From the cell containing the given text, extract its center point as (x, y) coordinate. 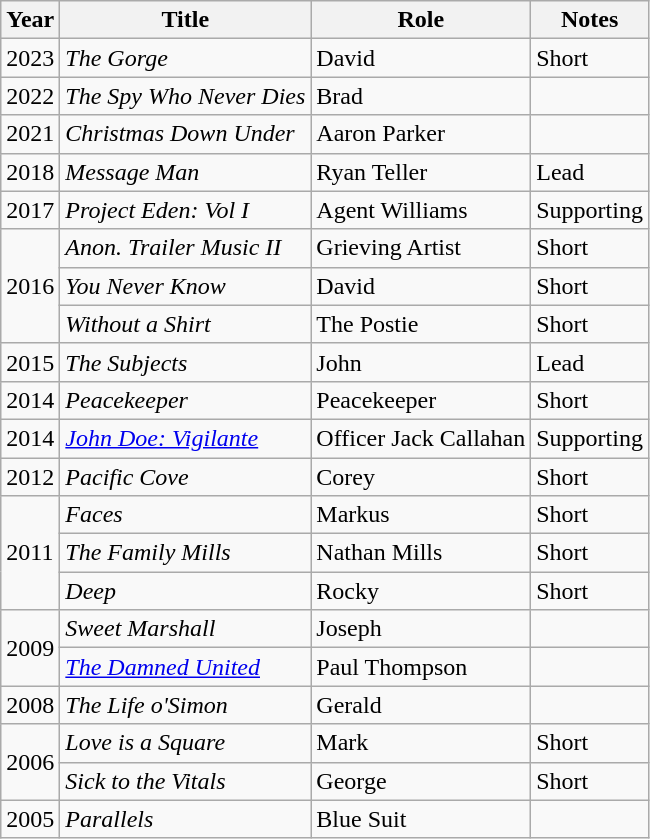
You Never Know (186, 286)
Grieving Artist (421, 248)
The Spy Who Never Dies (186, 96)
Ryan Teller (421, 172)
Title (186, 20)
The Family Mills (186, 553)
Project Eden: Vol I (186, 210)
Mark (421, 743)
Sweet Marshall (186, 629)
Aaron Parker (421, 134)
Officer Jack Callahan (421, 438)
Parallels (186, 819)
Pacific Cove (186, 477)
2009 (30, 648)
2015 (30, 362)
2006 (30, 762)
John (421, 362)
Joseph (421, 629)
2023 (30, 58)
Christmas Down Under (186, 134)
2021 (30, 134)
Markus (421, 515)
2011 (30, 553)
2008 (30, 705)
The Postie (421, 324)
Blue Suit (421, 819)
Agent Williams (421, 210)
The Life o'Simon (186, 705)
Rocky (421, 591)
Brad (421, 96)
2005 (30, 819)
2018 (30, 172)
2016 (30, 286)
The Gorge (186, 58)
Paul Thompson (421, 667)
Corey (421, 477)
Gerald (421, 705)
Message Man (186, 172)
2017 (30, 210)
The Damned United (186, 667)
Anon. Trailer Music II (186, 248)
Love is a Square (186, 743)
Deep (186, 591)
George (421, 781)
2012 (30, 477)
Without a Shirt (186, 324)
Year (30, 20)
Sick to the Vitals (186, 781)
2022 (30, 96)
The Subjects (186, 362)
Nathan Mills (421, 553)
Role (421, 20)
John Doe: Vigilante (186, 438)
Notes (590, 20)
Faces (186, 515)
